From the cell containing the given text, extract its center point as (X, Y) coordinate. 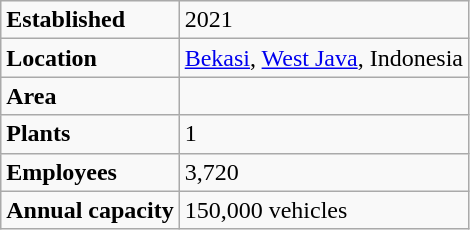
Location (90, 58)
Established (90, 20)
150,000 vehicles (324, 210)
Plants (90, 134)
1 (324, 134)
3,720 (324, 172)
Annual capacity (90, 210)
Bekasi, West Java, Indonesia (324, 58)
2021 (324, 20)
Area (90, 96)
Employees (90, 172)
